Determine the (x, y) coordinate at the center of the cell enclosing the given text.  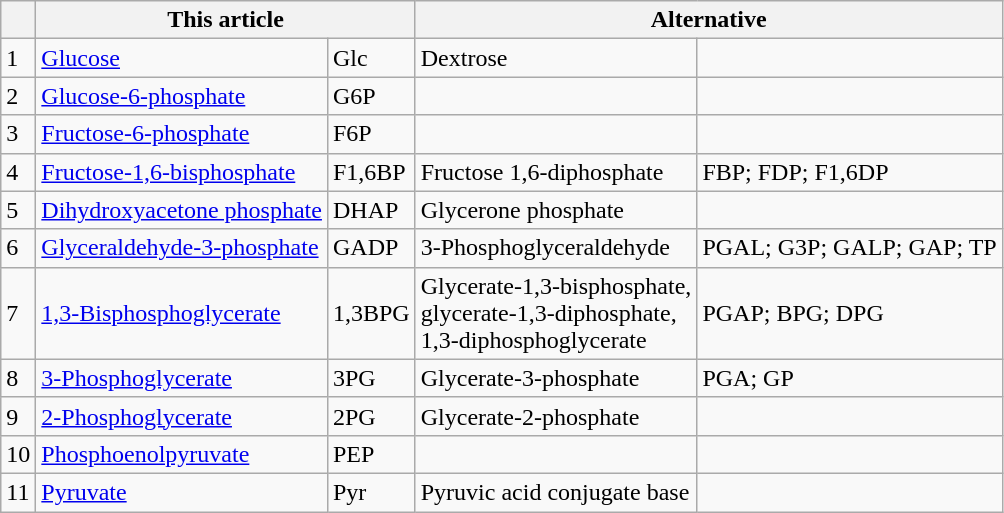
FBP; FDP; F1,6DP (850, 172)
9 (18, 416)
3-Phosphoglycerate (182, 378)
2PG (371, 416)
1,3-Bisphosphoglycerate (182, 313)
PGAP; BPG; DPG (850, 313)
1,3BPG (371, 313)
Pyruvic acid conjugate base (556, 492)
GADP (371, 248)
Glyceraldehyde-3-phosphate (182, 248)
Glycerate-2-phosphate (556, 416)
Pyruvate (182, 492)
2-Phosphoglycerate (182, 416)
F1,6BP (371, 172)
F6P (371, 134)
3-Phosphoglyceraldehyde (556, 248)
Fructose-1,6-bisphosphate (182, 172)
DHAP (371, 210)
Glucose (182, 58)
Pyr (371, 492)
4 (18, 172)
Alternative (708, 20)
Glc (371, 58)
PGAL; G3P; GALP; GAP; TP (850, 248)
Dextrose (556, 58)
2 (18, 96)
11 (18, 492)
Glycerate-3-phosphate (556, 378)
7 (18, 313)
This article (226, 20)
Glucose-6-phosphate (182, 96)
Fructose-6-phosphate (182, 134)
10 (18, 454)
5 (18, 210)
8 (18, 378)
Phosphoenolpyruvate (182, 454)
1 (18, 58)
3PG (371, 378)
G6P (371, 96)
PEP (371, 454)
6 (18, 248)
Glycerate-1,3-bisphosphate,glycerate-1,3-diphosphate,1,3-diphosphoglycerate (556, 313)
3 (18, 134)
Glycerone phosphate (556, 210)
PGA; GP (850, 378)
Fructose 1,6-diphosphate (556, 172)
Dihydroxyacetone phosphate (182, 210)
